Extract the [X, Y] coordinate from the center of the cell holding the provided text.  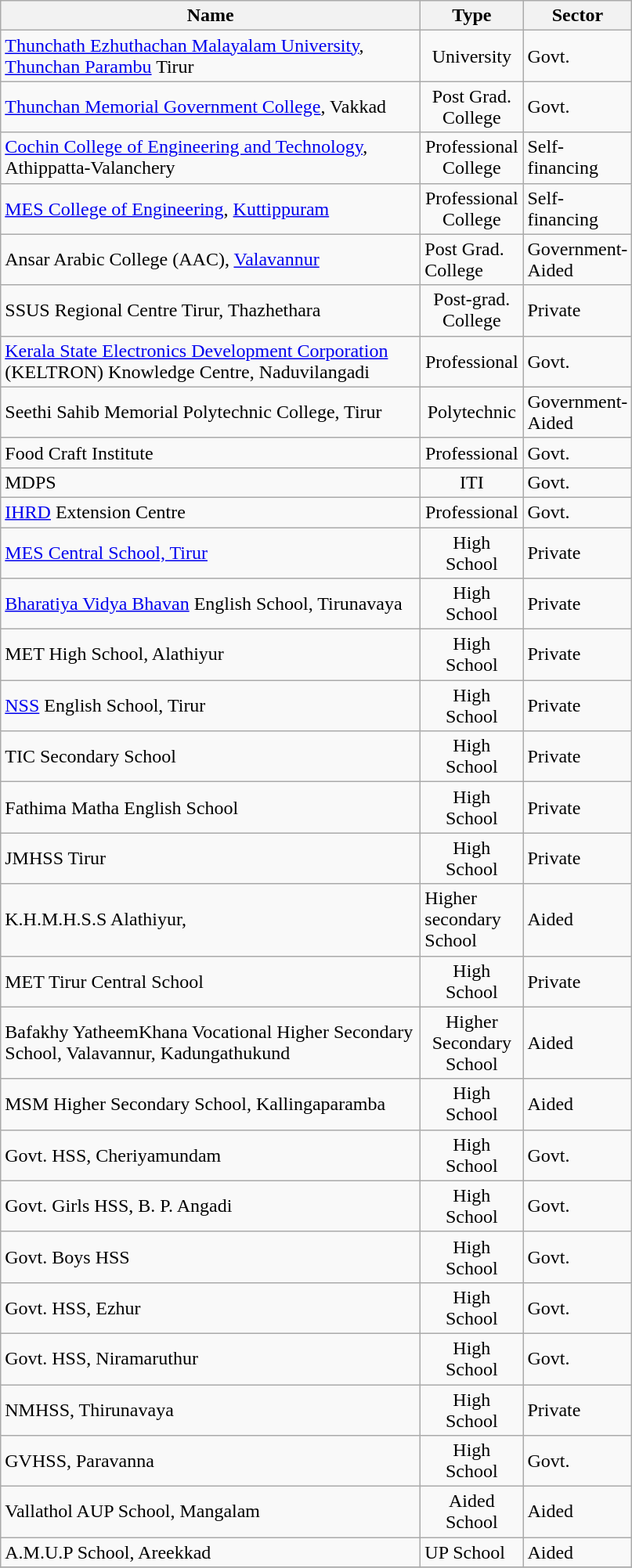
MSM Higher Secondary School, Kallingaparamba [211, 1104]
MES College of Engineering, Kuttippuram [211, 208]
Type [471, 16]
Food Craft Institute [211, 452]
Thunchath Ezhuthachan Malayalam University, Thunchan Parambu Tirur [211, 56]
TIC Secondary School [211, 756]
University [471, 56]
GVHSS, Paravanna [211, 1461]
Post-grad. College [471, 310]
UP School [471, 1552]
Govt. Boys HSS [211, 1257]
Govt. HSS, Cheriyamundam [211, 1155]
Kerala State Electronics Development Corporation (KELTRON) Knowledge Centre, Naduvilangadi [211, 362]
SSUS Regional Centre Tirur, Thazhethara [211, 310]
Thunchan Memorial Government College, Vakkad [211, 106]
Aided School [471, 1512]
Ansar Arabic College (AAC), Valavannur [211, 260]
Govt. HSS, Ezhur [211, 1307]
Seethi Sahib Memorial Polytechnic College, Tirur [211, 412]
A.M.U.P School, Areekkad [211, 1552]
MET High School, Alathiyur [211, 654]
MES Central School, Tirur [211, 553]
Govt. Girls HSS, B. P. Angadi [211, 1206]
Vallathol AUP School, Mangalam [211, 1512]
Bafakhy YatheemKhana Vocational Higher Secondary School, Valavannur, Kadungathukund [211, 1043]
Bharatiya Vidya Bhavan English School, Tirunavaya [211, 604]
Sector [578, 16]
ITI [471, 482]
Fathima Matha English School [211, 808]
Polytechnic [471, 412]
Cochin College of Engineering and Technology, Athippatta-Valanchery [211, 158]
MET Tirur Central School [211, 982]
JMHSS Tirur [211, 858]
IHRD Extension Centre [211, 512]
Higher Secondary School [471, 1043]
MDPS [211, 482]
NMHSS, Thirunavaya [211, 1409]
NSS English School, Tirur [211, 706]
Govt. HSS, Niramaruthur [211, 1359]
K.H.M.H.S.S Alathiyur, [211, 920]
Name [211, 16]
Higher secondary School [471, 920]
